Detect which cell encompasses the target text, then output its [X, Y] center coordinate. 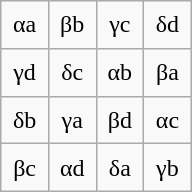
γa [72, 120]
αa [25, 25]
αd [72, 168]
γd [25, 72]
δd [168, 25]
δa [120, 168]
βc [25, 168]
βb [72, 25]
δb [25, 120]
αc [168, 120]
δc [72, 72]
γc [120, 25]
βd [120, 120]
αb [120, 72]
γb [168, 168]
βa [168, 72]
